Pinpoint the cell where the given text exists, returning its [x, y] midpoint coordinate. 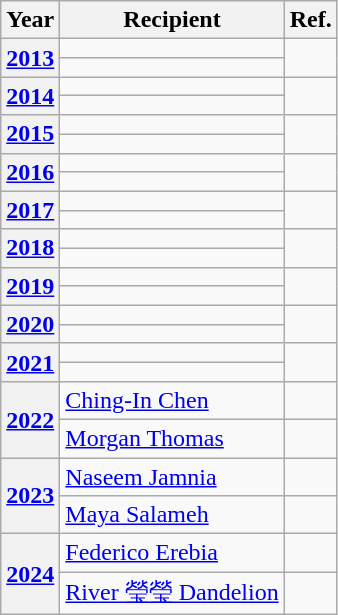
Morgan Thomas [172, 438]
2021 [30, 362]
2015 [30, 134]
Federico Erebia [172, 553]
Recipient [172, 20]
2013 [30, 58]
2023 [30, 496]
Naseem Jamnia [172, 477]
2024 [30, 574]
Ching-In Chen [172, 400]
2017 [30, 210]
River 瑩瑩 Dandelion [172, 594]
2016 [30, 172]
2019 [30, 286]
2020 [30, 324]
Maya Salameh [172, 515]
Year [30, 20]
2022 [30, 419]
Ref. [310, 20]
2014 [30, 96]
2018 [30, 248]
